Extract the [x, y] coordinate from the center of the cell holding the provided text.  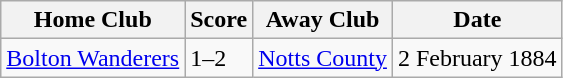
Away Club [323, 20]
Score [219, 20]
Notts County [323, 58]
2 February 1884 [477, 58]
Bolton Wanderers [93, 58]
1–2 [219, 58]
Home Club [93, 20]
Date [477, 20]
